Return (X, Y) of the center of cell containing provided text 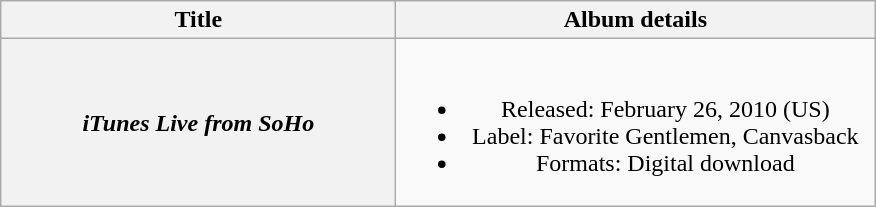
Released: February 26, 2010 (US)Label: Favorite Gentlemen, CanvasbackFormats: Digital download (636, 122)
iTunes Live from SoHo (198, 122)
Title (198, 20)
Album details (636, 20)
